Detect which cell encompasses the target text, then output its [X, Y] center coordinate. 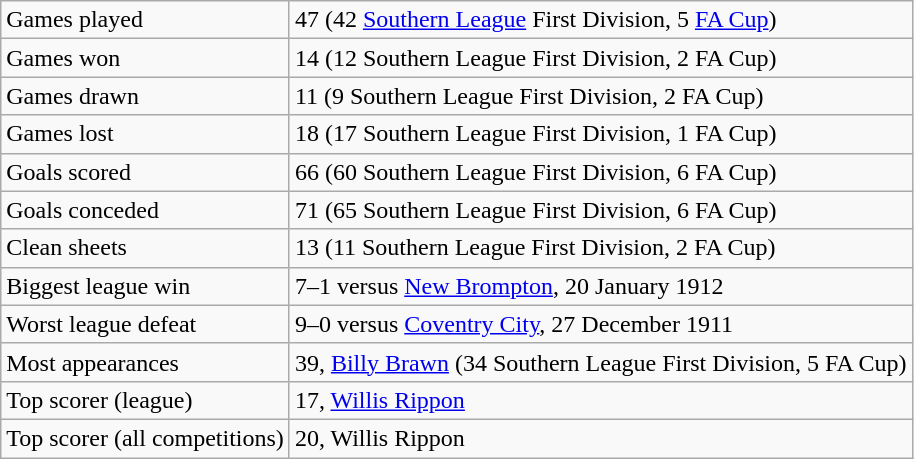
Games played [146, 20]
7–1 versus New Brompton, 20 January 1912 [600, 286]
Top scorer (all competitions) [146, 438]
13 (11 Southern League First Division, 2 FA Cup) [600, 248]
9–0 versus Coventry City, 27 December 1911 [600, 324]
39, Billy Brawn (34 Southern League First Division, 5 FA Cup) [600, 362]
14 (12 Southern League First Division, 2 FA Cup) [600, 58]
Goals conceded [146, 210]
Games won [146, 58]
Clean sheets [146, 248]
11 (9 Southern League First Division, 2 FA Cup) [600, 96]
Games lost [146, 134]
Biggest league win [146, 286]
20, Willis Rippon [600, 438]
66 (60 Southern League First Division, 6 FA Cup) [600, 172]
Top scorer (league) [146, 400]
17, Willis Rippon [600, 400]
Worst league defeat [146, 324]
47 (42 Southern League First Division, 5 FA Cup) [600, 20]
Most appearances [146, 362]
Games drawn [146, 96]
Goals scored [146, 172]
71 (65 Southern League First Division, 6 FA Cup) [600, 210]
18 (17 Southern League First Division, 1 FA Cup) [600, 134]
